From the cell containing the given text, extract its center point as (X, Y) coordinate. 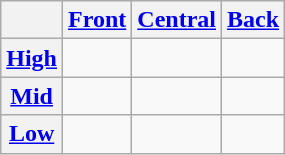
Back (254, 20)
Front (98, 20)
Low (32, 134)
Mid (32, 96)
Central (177, 20)
High (32, 58)
